For the text-containing cell, return its midpoint in [x, y] coordinate format. 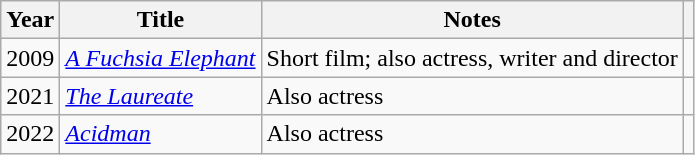
Title [160, 20]
2009 [30, 58]
A Fuchsia Elephant [160, 58]
Notes [472, 20]
2022 [30, 134]
Year [30, 20]
The Laureate [160, 96]
Short film; also actress, writer and director [472, 58]
Acidman [160, 134]
2021 [30, 96]
